Scan for the cell matching the given text and deliver its [X, Y] coordinate at center. 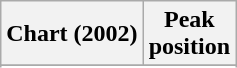
Peakposition [189, 34]
Chart (2002) [72, 34]
